For the text-containing cell, return its midpoint in (X, Y) coordinate format. 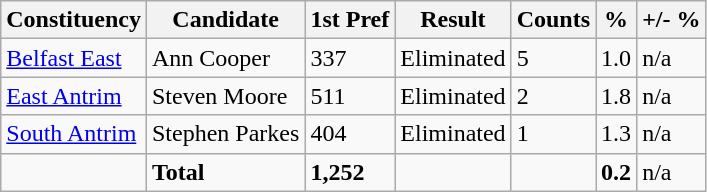
337 (350, 58)
Result (453, 20)
Counts (553, 20)
1.0 (616, 58)
Ann Cooper (225, 58)
1,252 (350, 172)
511 (350, 96)
+/- % (672, 20)
5 (553, 58)
404 (350, 134)
Candidate (225, 20)
0.2 (616, 172)
1.3 (616, 134)
1st Pref (350, 20)
Total (225, 172)
Stephen Parkes (225, 134)
1 (553, 134)
2 (553, 96)
East Antrim (74, 96)
Belfast East (74, 58)
% (616, 20)
Constituency (74, 20)
South Antrim (74, 134)
Steven Moore (225, 96)
1.8 (616, 96)
